Pinpoint the cell where the given text exists, returning its (X, Y) midpoint coordinate. 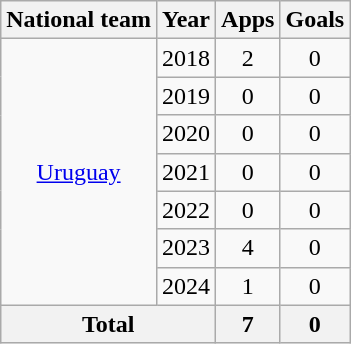
Goals (315, 20)
Year (186, 20)
2022 (186, 210)
National team (79, 20)
2021 (186, 172)
2023 (186, 248)
2024 (186, 286)
7 (248, 324)
4 (248, 248)
1 (248, 286)
Uruguay (79, 172)
2020 (186, 134)
Total (108, 324)
2 (248, 58)
Apps (248, 20)
2019 (186, 96)
2018 (186, 58)
